Determine the (x, y) coordinate at the center of the cell enclosing the given text.  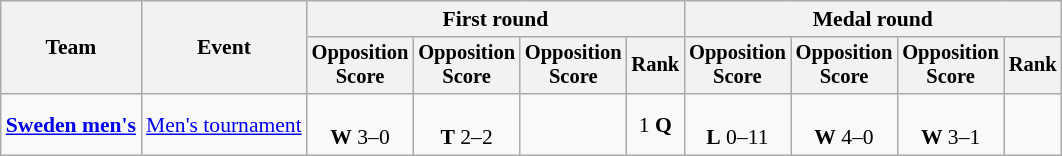
W 3–0 (360, 124)
Sweden men's (71, 124)
Medal round (872, 19)
1 Q (656, 124)
Event (224, 48)
Team (71, 48)
W 4–0 (844, 124)
First round (496, 19)
W 3–1 (950, 124)
L 0–11 (738, 124)
Men's tournament (224, 124)
T 2–2 (466, 124)
